Output the [X, Y] coordinate of the center of the cell containing the given text.  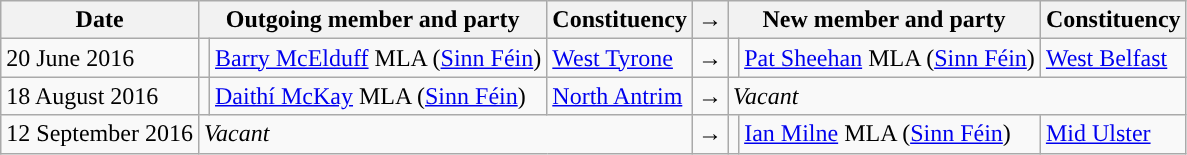
Barry McElduff MLA (Sinn Féin) [378, 58]
North Antrim [620, 96]
West Tyrone [620, 58]
12 September 2016 [100, 134]
Date [100, 20]
West Belfast [1113, 58]
Outgoing member and party [372, 20]
Daithí McKay MLA (Sinn Féin) [378, 96]
Mid Ulster [1113, 134]
20 June 2016 [100, 58]
Ian Milne MLA (Sinn Féin) [890, 134]
New member and party [884, 20]
18 August 2016 [100, 96]
Pat Sheehan MLA (Sinn Féin) [890, 58]
